Locate the cell with the specified text and output its (x, y) center coordinate. 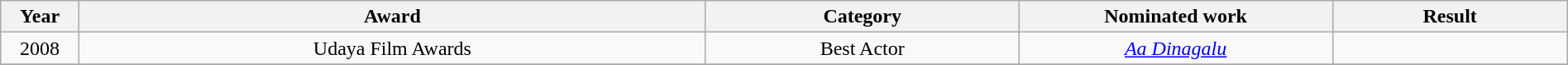
Year (40, 17)
Nominated work (1176, 17)
Award (392, 17)
Best Actor (862, 48)
Udaya Film Awards (392, 48)
Category (862, 17)
2008 (40, 48)
Result (1450, 17)
Aa Dinagalu (1176, 48)
